Return (X, Y) of the center of cell containing provided text 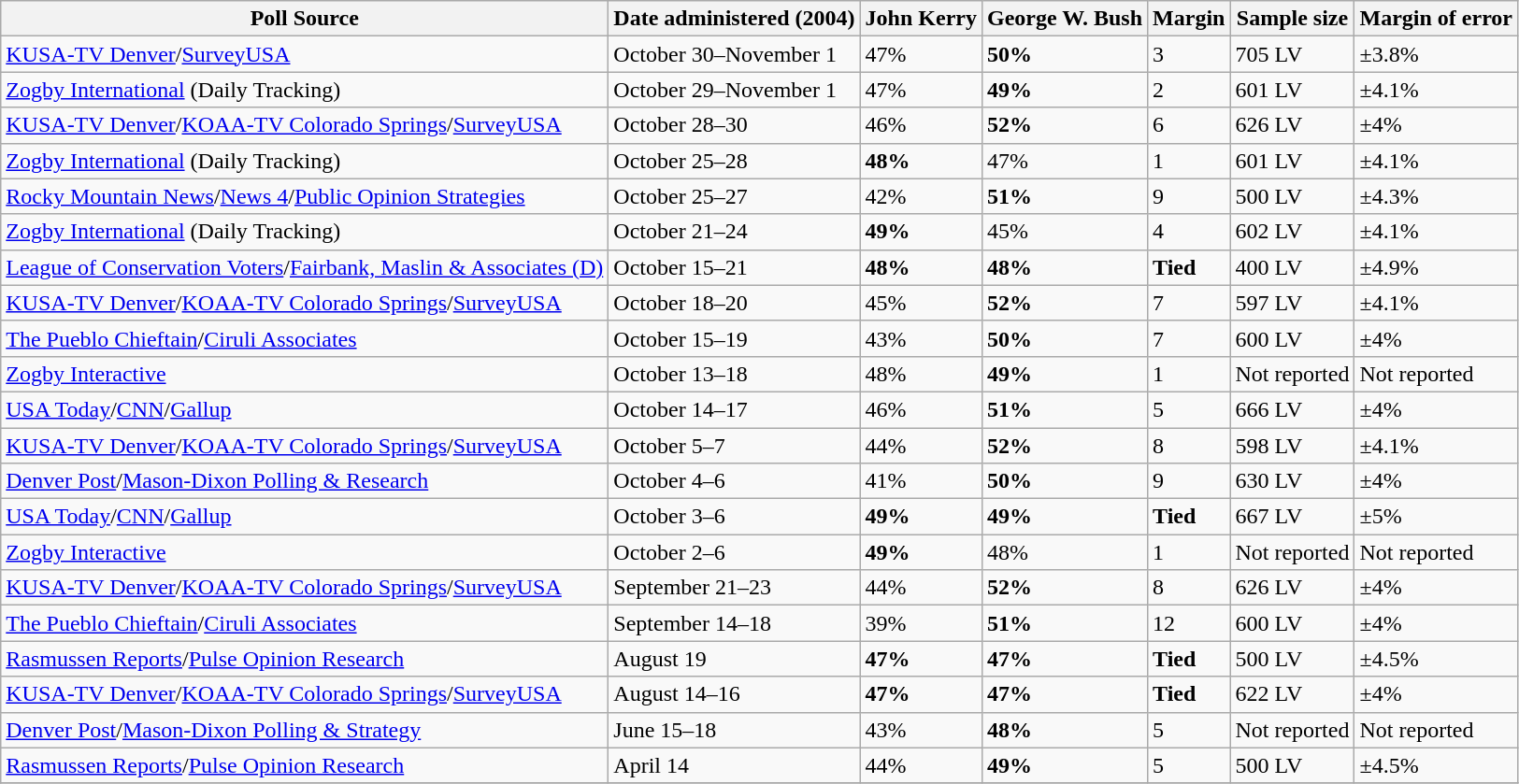
October 25–28 (735, 161)
400 LV (1292, 267)
±4.3% (1436, 196)
October 2–6 (735, 552)
Rocky Mountain News/News 4/Public Opinion Strategies (305, 196)
±5% (1436, 517)
John Kerry (921, 19)
Sample size (1292, 19)
Poll Source (305, 19)
39% (921, 623)
KUSA-TV Denver/SurveyUSA (305, 54)
666 LV (1292, 409)
Margin of error (1436, 19)
October 14–17 (735, 409)
June 15–18 (735, 730)
3 (1189, 54)
41% (921, 481)
October 13–18 (735, 374)
602 LV (1292, 232)
597 LV (1292, 303)
October 15–19 (735, 338)
4 (1189, 232)
October 4–6 (735, 481)
October 15–21 (735, 267)
667 LV (1292, 517)
±3.8% (1436, 54)
2 (1189, 90)
October 3–6 (735, 517)
Denver Post/Mason-Dixon Polling & Research (305, 481)
705 LV (1292, 54)
Denver Post/Mason-Dixon Polling & Strategy (305, 730)
October 5–7 (735, 446)
September 21–23 (735, 588)
598 LV (1292, 446)
Margin (1189, 19)
October 30–November 1 (735, 54)
October 25–27 (735, 196)
12 (1189, 623)
October 21–24 (735, 232)
October 18–20 (735, 303)
±4.9% (1436, 267)
August 14–16 (735, 694)
October 28–30 (735, 125)
October 29–November 1 (735, 90)
Date administered (2004) (735, 19)
6 (1189, 125)
630 LV (1292, 481)
622 LV (1292, 694)
League of Conservation Voters/Fairbank, Maslin & Associates (D) (305, 267)
April 14 (735, 765)
August 19 (735, 659)
September 14–18 (735, 623)
George W. Bush (1064, 19)
42% (921, 196)
